Detect which cell encompasses the target text, then output its (x, y) center coordinate. 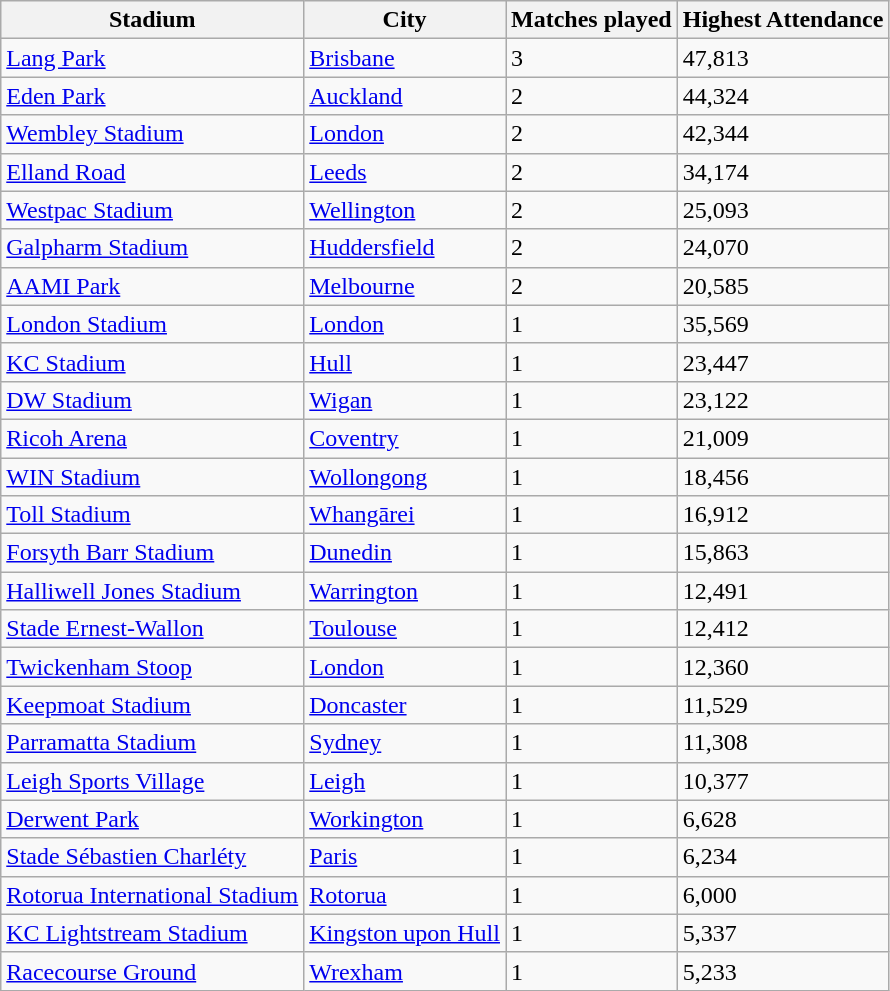
12,360 (783, 667)
Brisbane (405, 58)
35,569 (783, 324)
Workington (405, 819)
Ricoh Arena (152, 438)
Halliwell Jones Stadium (152, 591)
12,491 (783, 591)
5,233 (783, 971)
Leigh (405, 781)
WIN Stadium (152, 477)
Leigh Sports Village (152, 781)
Sydney (405, 743)
11,529 (783, 705)
Stade Sébastien Charléty (152, 857)
18,456 (783, 477)
Doncaster (405, 705)
6,234 (783, 857)
City (405, 20)
6,628 (783, 819)
20,585 (783, 286)
Hull (405, 362)
Elland Road (152, 172)
Rotorua International Stadium (152, 895)
16,912 (783, 515)
Kingston upon Hull (405, 933)
Whangārei (405, 515)
Dunedin (405, 553)
10,377 (783, 781)
3 (592, 58)
Auckland (405, 96)
21,009 (783, 438)
Twickenham Stoop (152, 667)
5,337 (783, 933)
Paris (405, 857)
Westpac Stadium (152, 210)
Derwent Park (152, 819)
15,863 (783, 553)
23,447 (783, 362)
Eden Park (152, 96)
Matches played (592, 20)
Toll Stadium (152, 515)
Racecourse Ground (152, 971)
47,813 (783, 58)
42,344 (783, 134)
Wrexham (405, 971)
11,308 (783, 743)
Toulouse (405, 629)
Parramatta Stadium (152, 743)
34,174 (783, 172)
Wollongong (405, 477)
Leeds (405, 172)
44,324 (783, 96)
25,093 (783, 210)
24,070 (783, 248)
Stadium (152, 20)
12,412 (783, 629)
Keepmoat Stadium (152, 705)
Melbourne (405, 286)
KC Lightstream Stadium (152, 933)
Stade Ernest-Wallon (152, 629)
Wigan (405, 400)
AAMI Park (152, 286)
Forsyth Barr Stadium (152, 553)
Wellington (405, 210)
23,122 (783, 400)
Coventry (405, 438)
DW Stadium (152, 400)
Highest Attendance (783, 20)
6,000 (783, 895)
Rotorua (405, 895)
Galpharm Stadium (152, 248)
Lang Park (152, 58)
Huddersfield (405, 248)
Wembley Stadium (152, 134)
London Stadium (152, 324)
KC Stadium (152, 362)
Warrington (405, 591)
